Pinpoint the cell where the given text exists, returning its (x, y) midpoint coordinate. 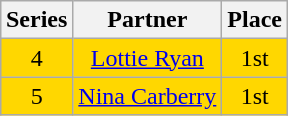
Series (36, 20)
Nina Carberry (148, 96)
Place (255, 20)
Lottie Ryan (148, 58)
Partner (148, 20)
5 (36, 96)
4 (36, 58)
